From the cell containing the given text, extract its center point as (x, y) coordinate. 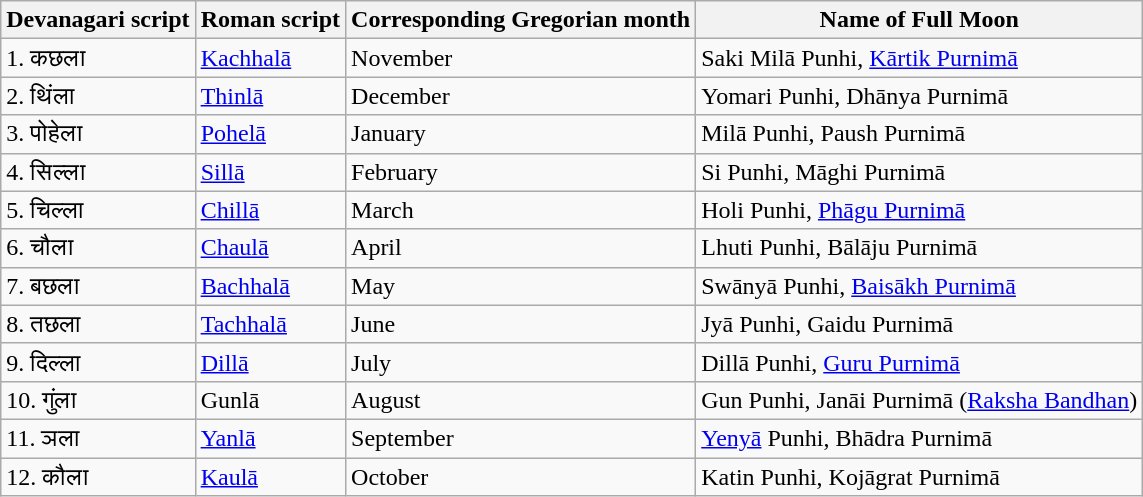
1. कछला (98, 58)
Sillā (270, 172)
5. चिल्ला (98, 210)
March (521, 210)
12. कौला (98, 477)
Corresponding Gregorian month (521, 20)
Thinlā (270, 96)
6. चौला (98, 248)
Katin Punhi, Kojāgrat Purnimā (920, 477)
Gun Punhi, Janāi Purnimā (Raksha Bandhan) (920, 400)
Name of Full Moon (920, 20)
10. गुंला (98, 400)
September (521, 438)
2. थिंला (98, 96)
November (521, 58)
Pohelā (270, 134)
Tachhalā (270, 324)
8. तछला (98, 324)
9. दिल्ला (98, 362)
Devanagari script (98, 20)
Dillā Punhi, Guru Purnimā (920, 362)
May (521, 286)
Saki Milā Punhi, Kārtik Purnimā (920, 58)
11. ञला (98, 438)
Dillā (270, 362)
Holi Punhi, Phāgu Purnimā (920, 210)
Lhuti Punhi, Bālāju Purnimā (920, 248)
Yanlā (270, 438)
Kachhalā (270, 58)
Roman script (270, 20)
Milā Punhi, Paush Purnimā (920, 134)
4. सिल्ला (98, 172)
January (521, 134)
August (521, 400)
Yenyā Punhi, Bhādra Purnimā (920, 438)
Chillā (270, 210)
7. बछला (98, 286)
October (521, 477)
Chaulā (270, 248)
Bachhalā (270, 286)
Si Punhi, Māghi Purnimā (920, 172)
April (521, 248)
Gunlā (270, 400)
Kaulā (270, 477)
December (521, 96)
July (521, 362)
June (521, 324)
Yomari Punhi, Dhānya Purnimā (920, 96)
Swānyā Punhi, Baisākh Purnimā (920, 286)
Jyā Punhi, Gaidu Purnimā (920, 324)
February (521, 172)
3. पोहेला (98, 134)
